Find where the given text appears and provide that cell's center as (x, y) coordinate. 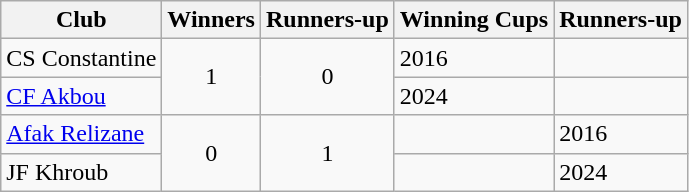
CS Constantine (82, 58)
JF Khroub (82, 172)
CF Akbou (82, 96)
Winning Cups (474, 20)
Winners (212, 20)
Club (82, 20)
Afak Relizane (82, 134)
